Determine the (X, Y) coordinate at the center of the cell enclosing the given text.  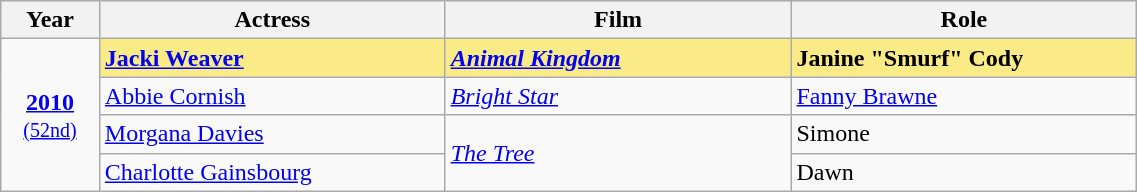
Jacki Weaver (272, 58)
Abbie Cornish (272, 96)
Dawn (964, 172)
Role (964, 20)
The Tree (618, 153)
Janine "Smurf" Cody (964, 58)
Morgana Davies (272, 134)
2010(52nd) (50, 115)
Actress (272, 20)
Bright Star (618, 96)
Year (50, 20)
Simone (964, 134)
Film (618, 20)
Animal Kingdom (618, 58)
Charlotte Gainsbourg (272, 172)
Fanny Brawne (964, 96)
